Locate the cell with the specified text and output its (x, y) center coordinate. 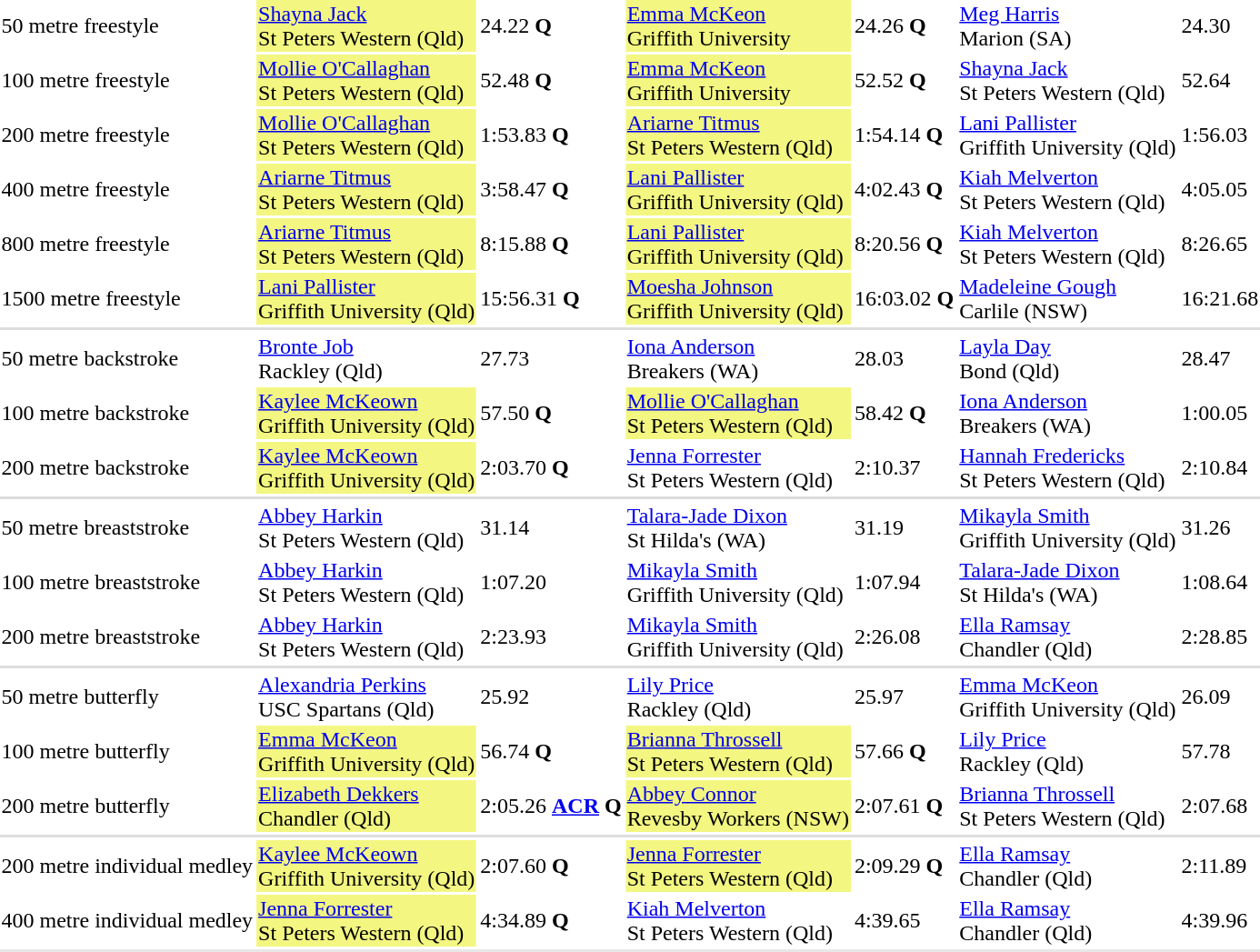
50 metre freestyle (127, 25)
100 metre freestyle (127, 80)
400 metre freestyle (127, 189)
100 metre backstroke (127, 413)
Madeleine Gough Carlile (NSW) (1067, 298)
1:56.03 (1220, 135)
8:20.56 Q (904, 244)
24.22 Q (551, 25)
52.48 Q (551, 80)
50 metre butterfly (127, 696)
2:10.37 (904, 467)
1:07.20 (551, 582)
2:09.29 Q (904, 866)
4:39.96 (1220, 920)
400 metre individual medley (127, 920)
25.97 (904, 696)
24.26 Q (904, 25)
2:07.61 Q (904, 806)
Layla Day Bond (Qld) (1067, 358)
2:26.08 (904, 636)
2:07.68 (1220, 806)
1:53.83 Q (551, 135)
Meg Harris Marion (SA) (1067, 25)
2:11.89 (1220, 866)
2:28.85 (1220, 636)
57.78 (1220, 751)
50 metre backstroke (127, 358)
100 metre breaststroke (127, 582)
200 metre butterfly (127, 806)
58.42 Q (904, 413)
2:05.26 ACR Q (551, 806)
52.52 Q (904, 80)
Elizabeth Dekkers Chandler (Qld) (367, 806)
50 metre breaststroke (127, 527)
56.74 Q (551, 751)
57.50 Q (551, 413)
2:10.84 (1220, 467)
800 metre freestyle (127, 244)
4:02.43 Q (904, 189)
200 metre breaststroke (127, 636)
16:21.68 (1220, 298)
2:03.70 Q (551, 467)
200 metre freestyle (127, 135)
Moesha Johnson Griffith University (Qld) (738, 298)
31.19 (904, 527)
15:56.31 Q (551, 298)
31.26 (1220, 527)
1:54.14 Q (904, 135)
1:00.05 (1220, 413)
28.47 (1220, 358)
2:07.60 Q (551, 866)
1:08.64 (1220, 582)
4:39.65 (904, 920)
31.14 (551, 527)
8:26.65 (1220, 244)
4:05.05 (1220, 189)
3:58.47 Q (551, 189)
1500 metre freestyle (127, 298)
4:34.89 Q (551, 920)
200 metre individual medley (127, 866)
100 metre butterfly (127, 751)
52.64 (1220, 80)
Hannah Fredericks St Peters Western (Qld) (1067, 467)
24.30 (1220, 25)
28.03 (904, 358)
2:23.93 (551, 636)
16:03.02 Q (904, 298)
1:07.94 (904, 582)
57.66 Q (904, 751)
26.09 (1220, 696)
200 metre backstroke (127, 467)
Bronte Job Rackley (Qld) (367, 358)
25.92 (551, 696)
8:15.88 Q (551, 244)
Abbey Connor Revesby Workers (NSW) (738, 806)
Alexandria Perkins USC Spartans (Qld) (367, 696)
27.73 (551, 358)
